Determine the (X, Y) coordinate at the center of the cell enclosing the given text.  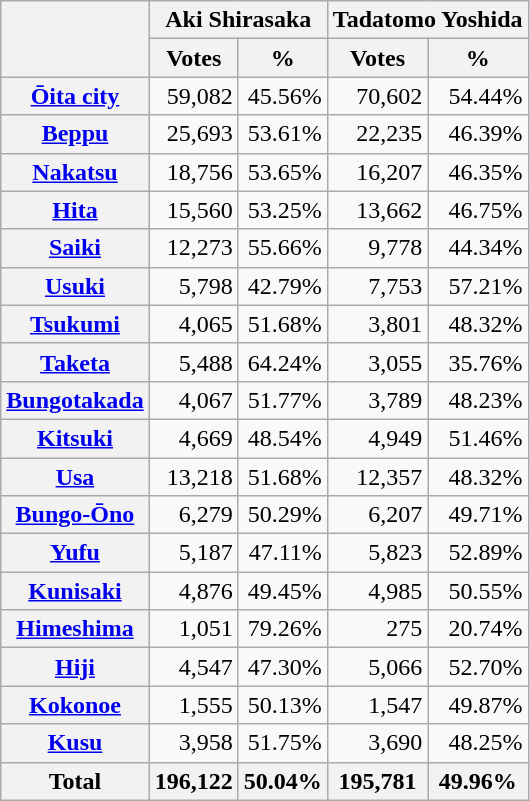
12,357 (377, 477)
9,778 (377, 248)
15,560 (194, 210)
47.11% (282, 553)
42.79% (282, 286)
Kusu (75, 743)
Total (75, 781)
49.87% (478, 705)
12,273 (194, 248)
275 (377, 629)
55.66% (282, 248)
195,781 (377, 781)
25,693 (194, 134)
Hita (75, 210)
51.77% (282, 400)
5,798 (194, 286)
35.76% (478, 362)
22,235 (377, 134)
52.70% (478, 667)
4,985 (377, 591)
46.39% (478, 134)
4,065 (194, 324)
48.25% (478, 743)
50.29% (282, 515)
3,690 (377, 743)
Beppu (75, 134)
5,066 (377, 667)
3,055 (377, 362)
Saiki (75, 248)
Tadatomo Yoshida (428, 20)
Kunisaki (75, 591)
6,279 (194, 515)
7,753 (377, 286)
49.71% (478, 515)
79.26% (282, 629)
5,488 (194, 362)
49.96% (478, 781)
49.45% (282, 591)
4,876 (194, 591)
48.23% (478, 400)
3,801 (377, 324)
Usuki (75, 286)
51.75% (282, 743)
1,051 (194, 629)
18,756 (194, 172)
4,067 (194, 400)
52.89% (478, 553)
16,207 (377, 172)
Nakatsu (75, 172)
Kokonoe (75, 705)
53.61% (282, 134)
57.21% (478, 286)
54.44% (478, 96)
20.74% (478, 629)
48.54% (282, 438)
Taketa (75, 362)
4,547 (194, 667)
50.04% (282, 781)
70,602 (377, 96)
1,547 (377, 705)
50.55% (478, 591)
1,555 (194, 705)
6,207 (377, 515)
Bungo-Ōno (75, 515)
45.56% (282, 96)
Tsukumi (75, 324)
59,082 (194, 96)
5,187 (194, 553)
4,949 (377, 438)
13,218 (194, 477)
Yufu (75, 553)
50.13% (282, 705)
5,823 (377, 553)
13,662 (377, 210)
64.24% (282, 362)
Kitsuki (75, 438)
46.75% (478, 210)
51.46% (478, 438)
47.30% (282, 667)
Usa (75, 477)
Aki Shirasaka (238, 20)
Hiji (75, 667)
Bungotakada (75, 400)
3,958 (194, 743)
46.35% (478, 172)
44.34% (478, 248)
Ōita city (75, 96)
196,122 (194, 781)
53.25% (282, 210)
3,789 (377, 400)
4,669 (194, 438)
53.65% (282, 172)
Himeshima (75, 629)
